Pinpoint the cell where the given text exists, returning its [X, Y] midpoint coordinate. 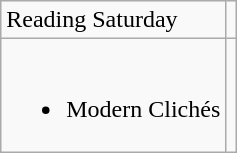
Modern Clichés [114, 96]
Reading Saturday [114, 20]
